Extract the [x, y] coordinate from the center of the cell holding the provided text.  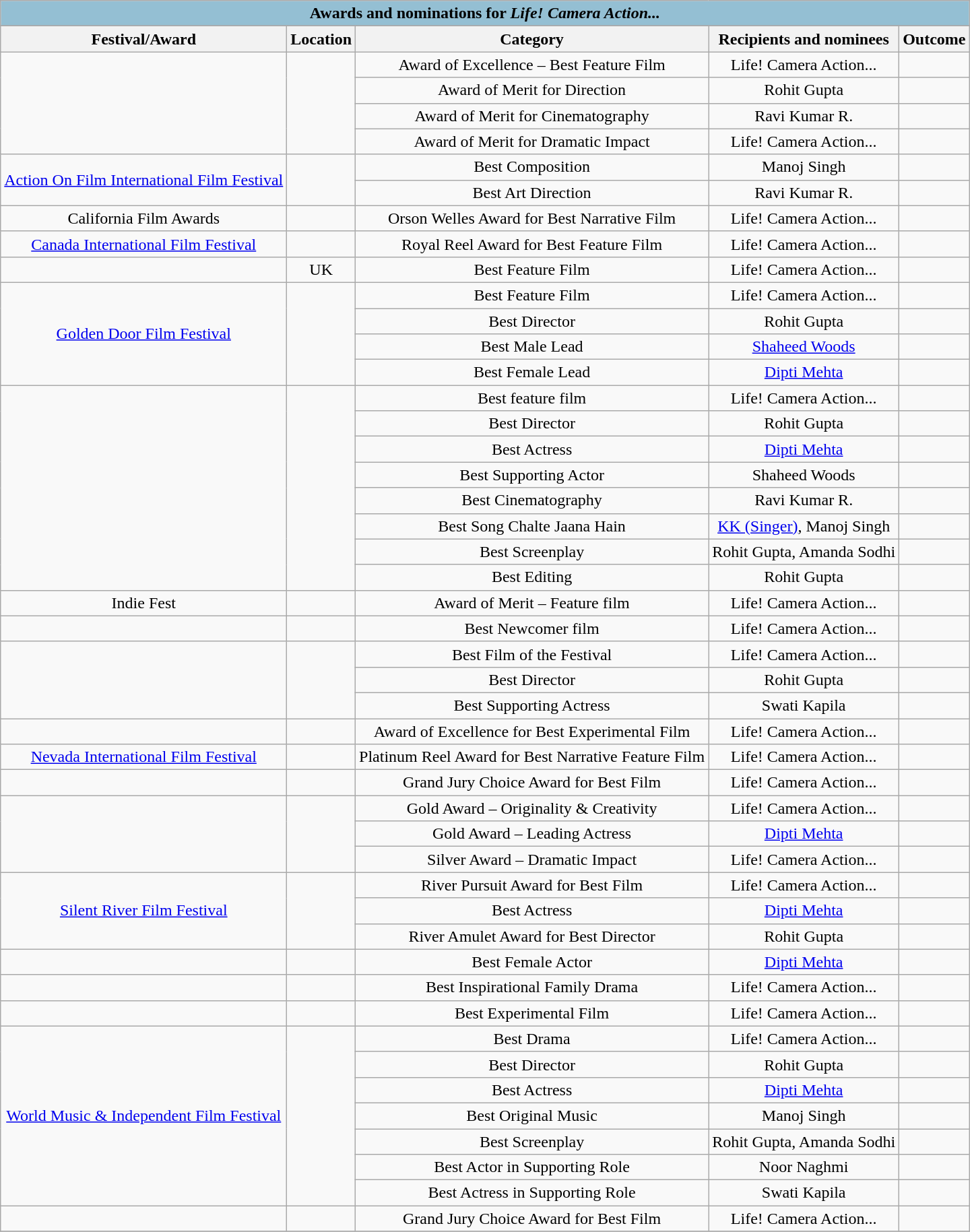
Best Female Actor [532, 962]
Gold Award – Originality & Creativity [532, 808]
Silent River Film Festival [144, 911]
Location [321, 39]
World Music & Independent Film Festival [144, 1115]
Best Supporting Actress [532, 705]
Award of Excellence – Best Feature Film [532, 65]
Best Song Chalte Jaana Hain [532, 526]
Best Male Lead [532, 347]
Award of Merit for Dramatic Impact [532, 141]
Best Supporting Actor [532, 475]
KK (Singer), Manoj Singh [804, 526]
Outcome [934, 39]
Award of Merit for Direction [532, 90]
Best Experimental Film [532, 1013]
Action On Film International Film Festival [144, 180]
Platinum Reel Award for Best Narrative Feature Film [532, 757]
Festival/Award [144, 39]
California Film Awards [144, 218]
Best Actor in Supporting Role [532, 1167]
Best Original Music [532, 1115]
Orson Welles Award for Best Narrative Film [532, 218]
Category [532, 39]
Best Film of the Festival [532, 654]
River Amulet Award for Best Director [532, 936]
Award of Merit – Feature film [532, 603]
Best Female Lead [532, 372]
River Pursuit Award for Best Film [532, 885]
Canada International Film Festival [144, 244]
Recipients and nominees [804, 39]
Best Cinematography [532, 500]
Indie Fest [144, 603]
Best Inspirational Family Drama [532, 987]
Silver Award – Dramatic Impact [532, 860]
Best Art Direction [532, 193]
Gold Award – Leading Actress [532, 834]
Best Composition [532, 167]
Best Editing [532, 577]
UK [321, 269]
Award of Excellence for Best Experimental Film [532, 731]
Best feature film [532, 398]
Royal Reel Award for Best Feature Film [532, 244]
Best Newcomer film [532, 628]
Best Actress in Supporting Role [532, 1193]
Noor Naghmi [804, 1167]
Best Drama [532, 1039]
Award of Merit for Cinematography [532, 116]
Awards and nominations for Life! Camera Action... [485, 13]
Nevada International Film Festival [144, 757]
Golden Door Film Festival [144, 333]
